Return [x, y] of the center of cell containing provided text 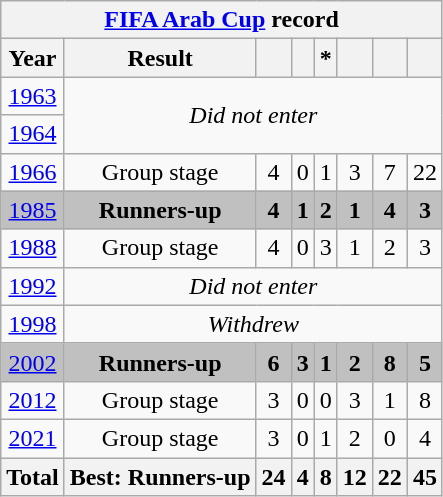
12 [354, 477]
2002 [33, 362]
24 [274, 477]
2021 [33, 438]
Result [160, 58]
1992 [33, 286]
FIFA Arab Cup record [222, 20]
5 [424, 362]
* [326, 58]
Year [33, 58]
2012 [33, 400]
45 [424, 477]
Withdrew [253, 324]
Total [33, 477]
1964 [33, 134]
1998 [33, 324]
Best: Runners-up [160, 477]
7 [390, 172]
1963 [33, 96]
6 [274, 362]
1966 [33, 172]
1988 [33, 248]
1985 [33, 210]
